From the cell containing the given text, extract its center point as [X, Y] coordinate. 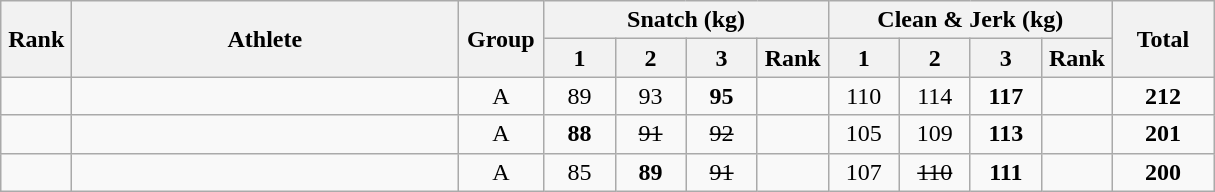
107 [864, 172]
93 [650, 96]
85 [580, 172]
Total [1162, 39]
88 [580, 134]
Group [501, 39]
105 [864, 134]
201 [1162, 134]
113 [1006, 134]
111 [1006, 172]
117 [1006, 96]
95 [722, 96]
109 [934, 134]
212 [1162, 96]
92 [722, 134]
114 [934, 96]
200 [1162, 172]
Clean & Jerk (kg) [970, 20]
Athlete [265, 39]
Snatch (kg) [686, 20]
